Extract the [X, Y] coordinate from the center of the cell holding the provided text.  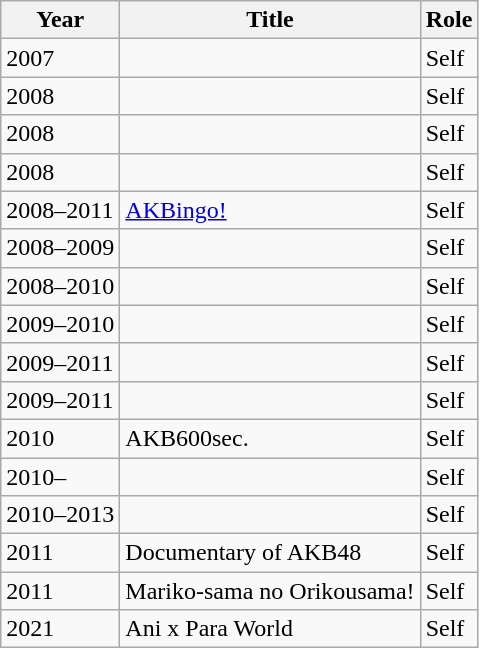
2008–2011 [60, 210]
2008–2010 [60, 286]
Title [270, 20]
2007 [60, 58]
AKB600sec. [270, 438]
2010– [60, 477]
Ani x Para World [270, 629]
2010 [60, 438]
Documentary of AKB48 [270, 553]
2010–2013 [60, 515]
2021 [60, 629]
Mariko-sama no Orikousama! [270, 591]
Year [60, 20]
2008–2009 [60, 248]
2009–2010 [60, 324]
AKBingo! [270, 210]
Role [449, 20]
